Determine the [x, y] coordinate at the center of the cell enclosing the given text.  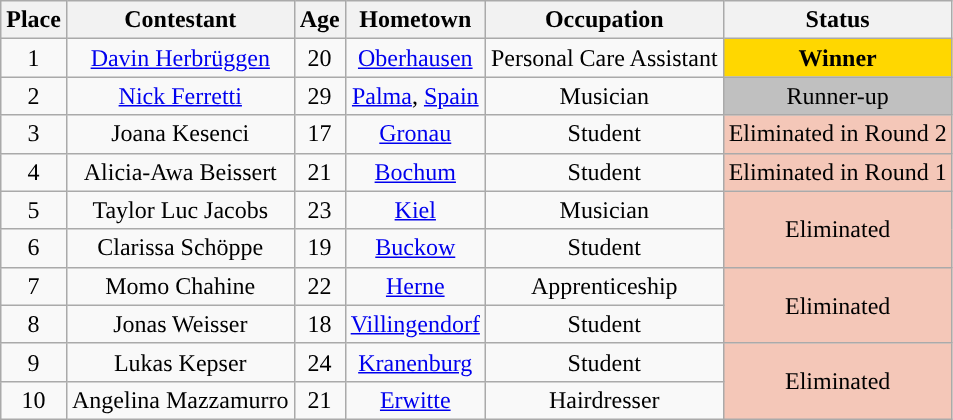
Jonas Weisser [180, 324]
Lukas Kepser [180, 362]
1 [34, 58]
24 [320, 362]
Angelina Mazzamurro [180, 400]
Kranenburg [415, 362]
22 [320, 286]
Alicia-Awa Beissert [180, 172]
6 [34, 248]
Taylor Luc Jacobs [180, 210]
Erwitte [415, 400]
Contestant [180, 20]
23 [320, 210]
Gronau [415, 134]
18 [320, 324]
Villingendorf [415, 324]
8 [34, 324]
4 [34, 172]
Status [838, 20]
3 [34, 134]
Kiel [415, 210]
Personal Care Assistant [604, 58]
10 [34, 400]
Palma, Spain [415, 96]
Runner-up [838, 96]
Apprenticeship [604, 286]
19 [320, 248]
20 [320, 58]
Bochum [415, 172]
Occupation [604, 20]
Eliminated in Round 1 [838, 172]
Buckow [415, 248]
Hometown [415, 20]
Winner [838, 58]
Eliminated in Round 2 [838, 134]
5 [34, 210]
7 [34, 286]
9 [34, 362]
Clarissa Schöppe [180, 248]
Age [320, 20]
Joana Kesenci [180, 134]
Davin Herbrüggen [180, 58]
Momo Chahine [180, 286]
Oberhausen [415, 58]
29 [320, 96]
17 [320, 134]
Herne [415, 286]
Place [34, 20]
Hairdresser [604, 400]
2 [34, 96]
Nick Ferretti [180, 96]
